Output the (X, Y) coordinate of the center of the cell containing the given text.  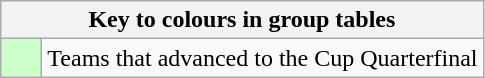
Key to colours in group tables (242, 20)
Teams that advanced to the Cup Quarterfinal (262, 58)
